Determine the (X, Y) coordinate at the center of the cell enclosing the given text.  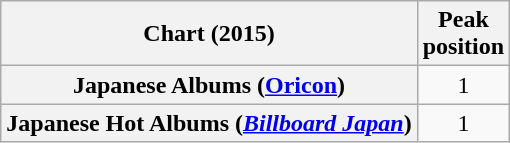
Japanese Hot Albums (Billboard Japan) (209, 123)
Japanese Albums (Oricon) (209, 85)
Chart (2015) (209, 34)
Peakposition (463, 34)
